Extract the (X, Y) coordinate from the center of the cell holding the provided text.  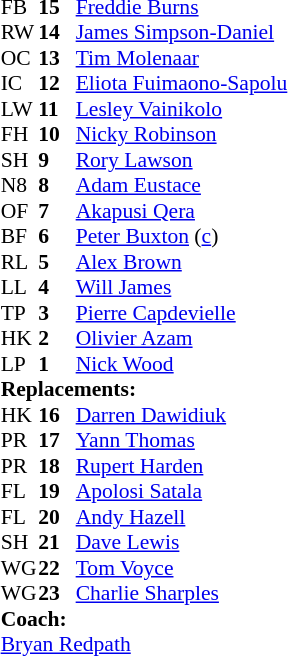
8 (57, 185)
BF (20, 237)
Andy Hazell (182, 517)
20 (57, 517)
14 (57, 33)
Apolosi Satala (182, 491)
Tom Voyce (182, 568)
17 (57, 441)
RW (20, 33)
Lesley Vainikolo (182, 109)
Akapusi Qera (182, 211)
19 (57, 491)
OC (20, 58)
IC (20, 83)
Rupert Harden (182, 466)
Darren Dawidiuk (182, 415)
Nicky Robinson (182, 135)
9 (57, 160)
16 (57, 415)
3 (57, 313)
18 (57, 466)
Adam Eustace (182, 185)
Olivier Azam (182, 339)
6 (57, 237)
FH (20, 135)
James Simpson-Daniel (182, 33)
N8 (20, 185)
21 (57, 543)
Eliota Fuimaono-Sapolu (182, 83)
Charlie Sharples (182, 593)
OF (20, 211)
Yann Thomas (182, 441)
LP (20, 364)
23 (57, 593)
RL (20, 262)
Nick Wood (182, 364)
7 (57, 211)
5 (57, 262)
11 (57, 109)
4 (57, 287)
22 (57, 568)
Replacements: (144, 389)
13 (57, 58)
Will James (182, 287)
LL (20, 287)
10 (57, 135)
Alex Brown (182, 262)
Peter Buxton (c) (182, 237)
TP (20, 313)
Pierre Capdevielle (182, 313)
Coach: (144, 619)
Dave Lewis (182, 543)
1 (57, 364)
Tim Molenaar (182, 58)
2 (57, 339)
Rory Lawson (182, 160)
LW (20, 109)
12 (57, 83)
